Provide the (X, Y) coordinate of the cell's center where the given text is located.  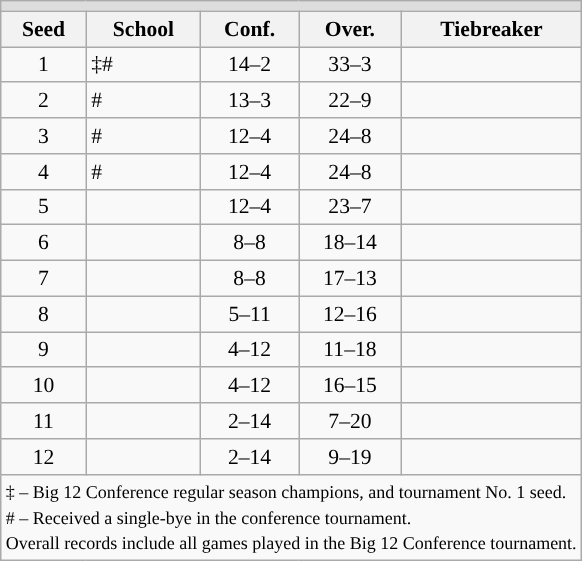
23–7 (350, 207)
13–3 (250, 101)
12–16 (350, 314)
17–13 (350, 279)
18–14 (350, 243)
5 (44, 207)
22–9 (350, 101)
8 (44, 314)
6 (44, 243)
4 (44, 172)
11–18 (350, 350)
1 (44, 65)
Over. (350, 29)
Conf. (250, 29)
Seed (44, 29)
9–19 (350, 457)
11 (44, 421)
Tiebreaker (491, 29)
9 (44, 350)
3 (44, 136)
12 (44, 457)
2 (44, 101)
7–20 (350, 421)
33–3 (350, 65)
14–2 (250, 65)
16–15 (350, 386)
7 (44, 279)
10 (44, 386)
School (143, 29)
‡# (143, 65)
5–11 (250, 314)
